Output the (X, Y) coordinate of the center of the cell containing the given text.  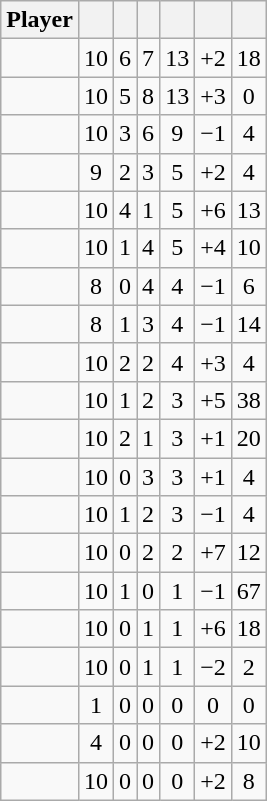
+5 (214, 400)
67 (248, 591)
−2 (214, 667)
+7 (214, 553)
+4 (214, 248)
38 (248, 400)
Player (40, 20)
12 (248, 553)
14 (248, 324)
7 (148, 58)
20 (248, 438)
